Determine the [x, y] coordinate at the center of the cell enclosing the given text.  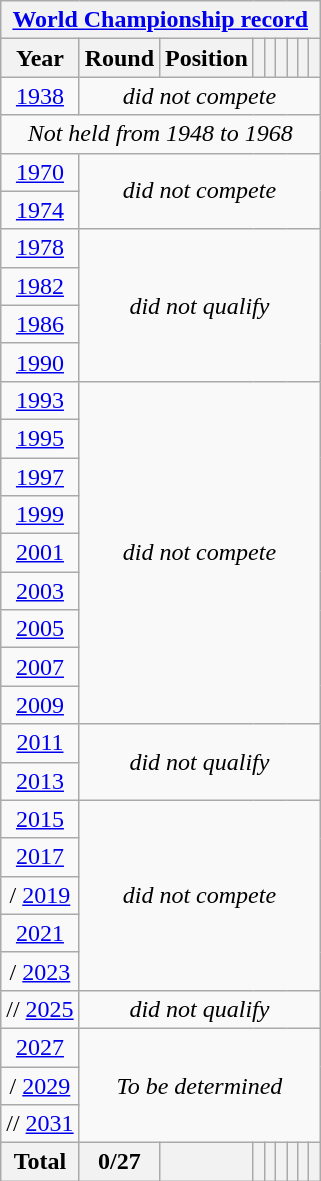
2021 [40, 933]
Year [40, 58]
1993 [40, 400]
World Championship record [160, 20]
// 2025 [40, 1009]
/ 2019 [40, 895]
1986 [40, 324]
0/27 [119, 1162]
To be determined [200, 1085]
2001 [40, 553]
1970 [40, 172]
2013 [40, 781]
Total [40, 1162]
// 2031 [40, 1124]
2007 [40, 667]
1938 [40, 96]
1990 [40, 362]
1982 [40, 286]
2015 [40, 819]
2027 [40, 1047]
Position [207, 58]
Not held from 1948 to 1968 [160, 134]
/ 2029 [40, 1085]
Round [119, 58]
2005 [40, 629]
2003 [40, 591]
2009 [40, 705]
1995 [40, 438]
1999 [40, 515]
/ 2023 [40, 971]
1974 [40, 210]
2011 [40, 743]
1978 [40, 248]
2017 [40, 857]
1997 [40, 477]
